Identify which cell holds the provided text, then report its (X, Y) central coordinate. 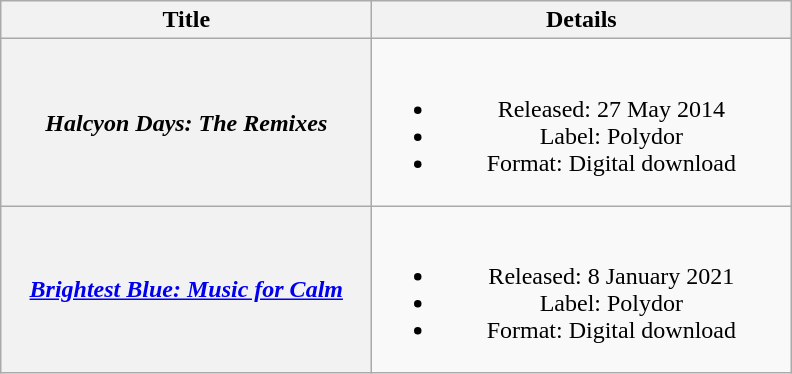
Brightest Blue: Music for Calm (186, 290)
Released: 27 May 2014Label: PolydorFormat: Digital download (582, 122)
Title (186, 20)
Released: 8 January 2021Label: PolydorFormat: Digital download (582, 290)
Halcyon Days: The Remixes (186, 122)
Details (582, 20)
